Return (x, y) of the center of cell containing provided text 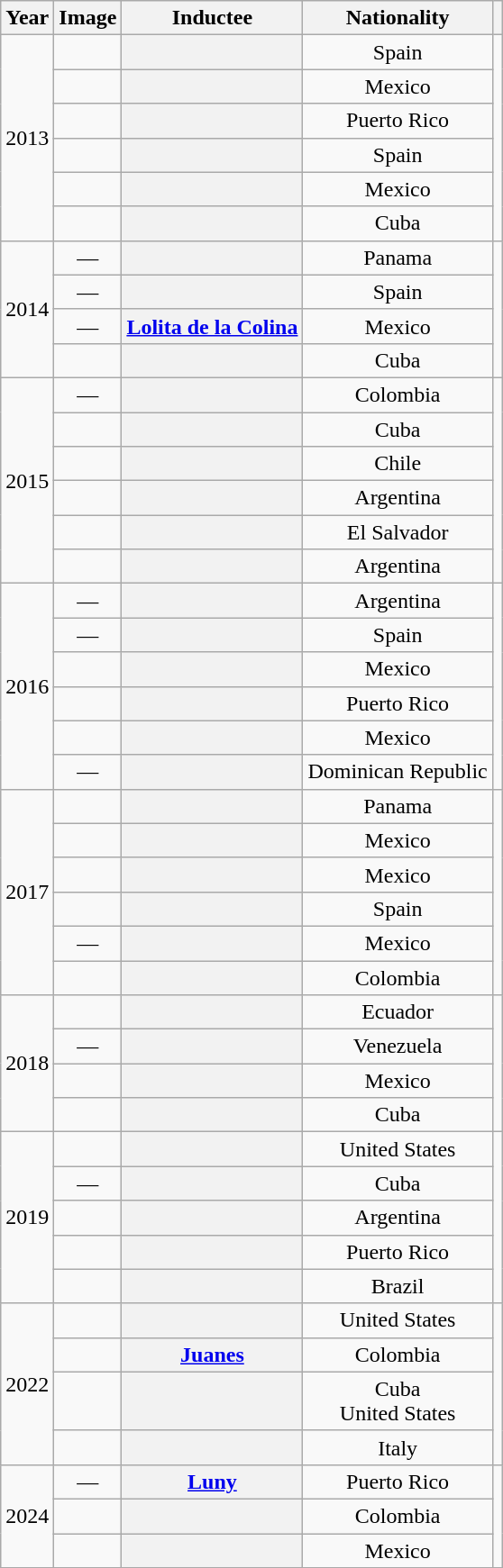
2022 (27, 1383)
Luny (213, 1482)
Year (27, 18)
2014 (27, 309)
CubaUnited States (398, 1401)
Image (88, 18)
Italy (398, 1447)
Ecuador (398, 1012)
Dominican Republic (398, 772)
2018 (27, 1064)
Nationality (398, 18)
Brazil (398, 1286)
2024 (27, 1516)
2016 (27, 686)
2015 (27, 480)
2013 (27, 138)
Venezuela (398, 1047)
Lolita de la Colina (213, 326)
Inductee (213, 18)
2017 (27, 892)
Chile (398, 464)
Juanes (213, 1355)
2019 (27, 1218)
El Salvador (398, 532)
